Extract the (X, Y) coordinate from the center of the cell holding the provided text.  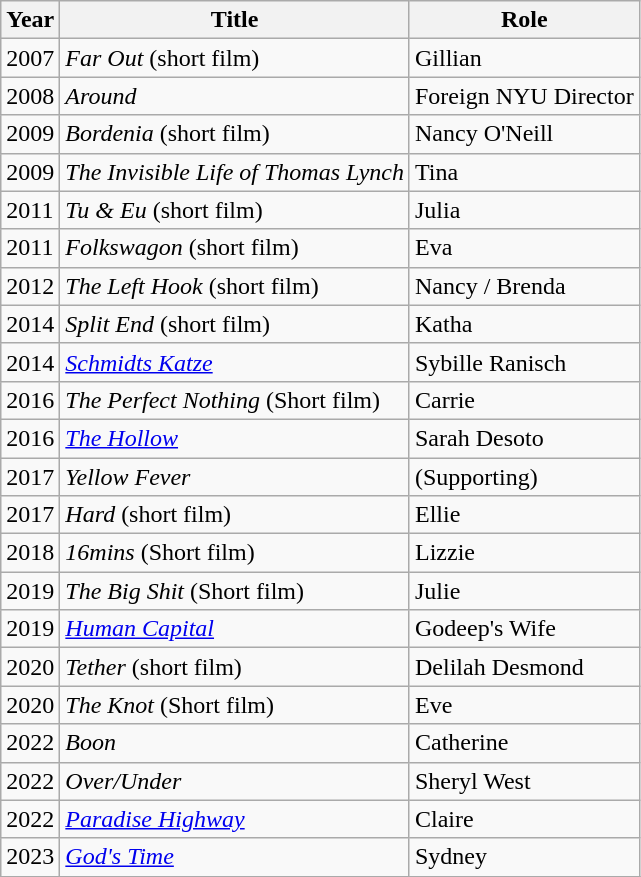
Julie (524, 591)
Folkswagon (short film) (235, 248)
Year (30, 20)
16mins (Short film) (235, 553)
Sheryl West (524, 781)
Far Out (short film) (235, 58)
The Hollow (235, 438)
Role (524, 20)
Human Capital (235, 629)
Paradise Highway (235, 819)
Around (235, 96)
Tina (524, 172)
2023 (30, 857)
Sarah Desoto (524, 438)
Yellow Fever (235, 477)
Gillian (524, 58)
Tether (short film) (235, 667)
The Invisible Life of Thomas Lynch (235, 172)
Foreign NYU Director (524, 96)
Julia (524, 210)
Sybille Ranisch (524, 362)
Title (235, 20)
Nancy / Brenda (524, 286)
2012 (30, 286)
The Knot (Short film) (235, 705)
Claire (524, 819)
Eva (524, 248)
Boon (235, 743)
God's Time (235, 857)
Catherine (524, 743)
Eve (524, 705)
2018 (30, 553)
The Left Hook (short film) (235, 286)
Katha (524, 324)
2007 (30, 58)
2008 (30, 96)
Godeep's Wife (524, 629)
Over/Under (235, 781)
Lizzie (524, 553)
Delilah Desmond (524, 667)
Ellie (524, 515)
Carrie (524, 400)
Split End (short film) (235, 324)
(Supporting) (524, 477)
Bordenia (short film) (235, 134)
The Big Shit (Short film) (235, 591)
Nancy O'Neill (524, 134)
Schmidts Katze (235, 362)
Tu & Eu (short film) (235, 210)
Hard (short film) (235, 515)
Sydney (524, 857)
The Perfect Nothing (Short film) (235, 400)
